From the cell containing the given text, extract its center point as [X, Y] coordinate. 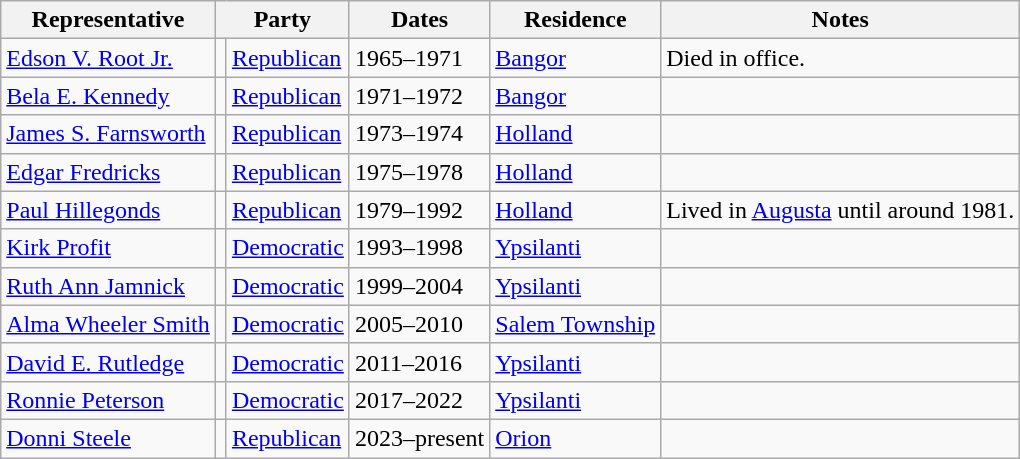
Ronnie Peterson [108, 400]
Party [282, 20]
1965–1971 [419, 58]
1993–1998 [419, 248]
1975–1978 [419, 172]
2005–2010 [419, 324]
2011–2016 [419, 362]
1999–2004 [419, 286]
Alma Wheeler Smith [108, 324]
1973–1974 [419, 134]
1971–1972 [419, 96]
Lived in Augusta until around 1981. [840, 210]
1979–1992 [419, 210]
Orion [576, 438]
Dates [419, 20]
Bela E. Kennedy [108, 96]
Ruth Ann Jamnick [108, 286]
Residence [576, 20]
2017–2022 [419, 400]
Salem Township [576, 324]
Representative [108, 20]
Donni Steele [108, 438]
James S. Farnsworth [108, 134]
Edson V. Root Jr. [108, 58]
David E. Rutledge [108, 362]
Kirk Profit [108, 248]
Notes [840, 20]
Paul Hillegonds [108, 210]
Edgar Fredricks [108, 172]
2023–present [419, 438]
Died in office. [840, 58]
